For the text-containing cell, return its midpoint in (X, Y) coordinate format. 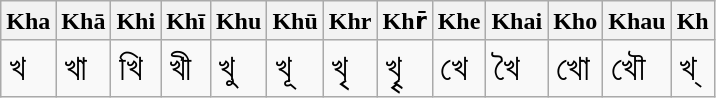
খৃ (350, 68)
খৄ (404, 68)
খ্ (692, 68)
Khī (186, 21)
খু (238, 68)
Khi (136, 21)
খ (28, 68)
খে (459, 68)
খৈ (517, 68)
Khr̄ (404, 21)
Khe (459, 21)
খূ (295, 68)
Khau (637, 21)
Kh (692, 21)
খি (136, 68)
খো (576, 68)
Kho (576, 21)
খা (84, 68)
খৌ (637, 68)
Kha (28, 21)
Khū (295, 21)
Khr (350, 21)
Khu (238, 21)
Khā (84, 21)
Khai (517, 21)
খী (186, 68)
